Find where the given text appears and provide that cell's center as [x, y] coordinate. 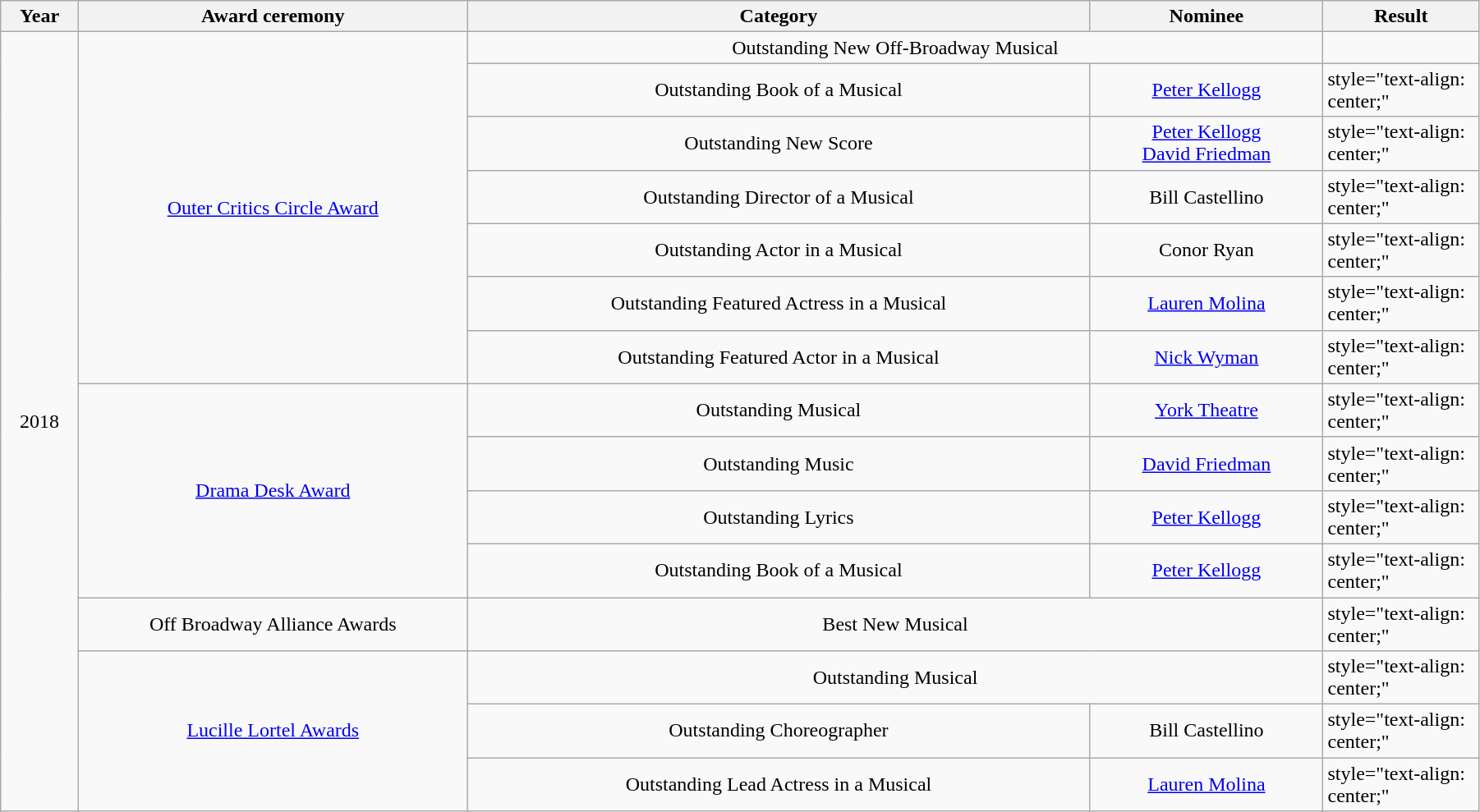
2018 [39, 422]
Off Broadway Alliance Awards [273, 624]
David Friedman [1207, 463]
Outer Critics Circle Award [273, 208]
Outstanding Music [779, 463]
Outstanding Actor in a Musical [779, 250]
Outstanding Featured Actress in a Musical [779, 304]
Best New Musical [895, 624]
Drama Desk Award [273, 490]
Outstanding Choreographer [779, 731]
Year [39, 16]
Outstanding Director of a Musical [779, 197]
York Theatre [1207, 411]
Conor Ryan [1207, 250]
Peter KelloggDavid Friedman [1207, 143]
Lucille Lortel Awards [273, 731]
Outstanding New Score [779, 143]
Nominee [1207, 16]
Nick Wyman [1207, 356]
Award ceremony [273, 16]
Category [779, 16]
Outstanding Lyrics [779, 517]
Outstanding New Off-Broadway Musical [895, 48]
Result [1401, 16]
Outstanding Featured Actor in a Musical [779, 356]
Outstanding Lead Actress in a Musical [779, 785]
